Provide the [x, y] coordinate of the cell's center where the given text is located.  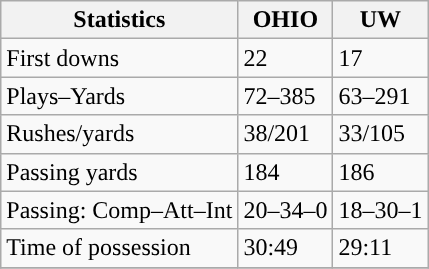
Statistics [120, 20]
First downs [120, 58]
17 [380, 58]
33/105 [380, 134]
22 [286, 58]
UW [380, 20]
29:11 [380, 248]
20–34–0 [286, 210]
Plays–Yards [120, 96]
Rushes/yards [120, 134]
184 [286, 172]
72–385 [286, 96]
18–30–1 [380, 210]
30:49 [286, 248]
OHIO [286, 20]
38/201 [286, 134]
Time of possession [120, 248]
186 [380, 172]
Passing: Comp–Att–Int [120, 210]
63–291 [380, 96]
Passing yards [120, 172]
